Return the [X, Y] coordinate for the center point of the cell that contains the specified text.  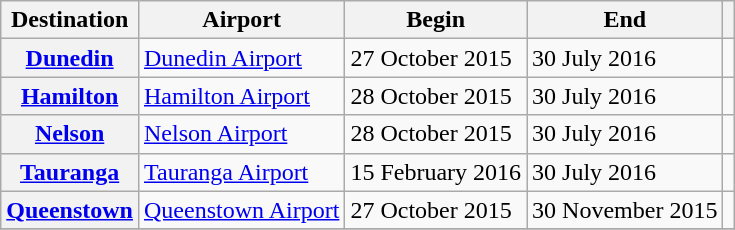
30 November 2015 [625, 210]
Hamilton [70, 96]
Tauranga Airport [241, 172]
Tauranga [70, 172]
Nelson Airport [241, 134]
Dunedin [70, 58]
Airport [241, 20]
Dunedin Airport [241, 58]
Queenstown Airport [241, 210]
End [625, 20]
Begin [436, 20]
Queenstown [70, 210]
Destination [70, 20]
Nelson [70, 134]
15 February 2016 [436, 172]
Hamilton Airport [241, 96]
